Capture the cell that displays the provided text and extract its [x, y] central coordinate. 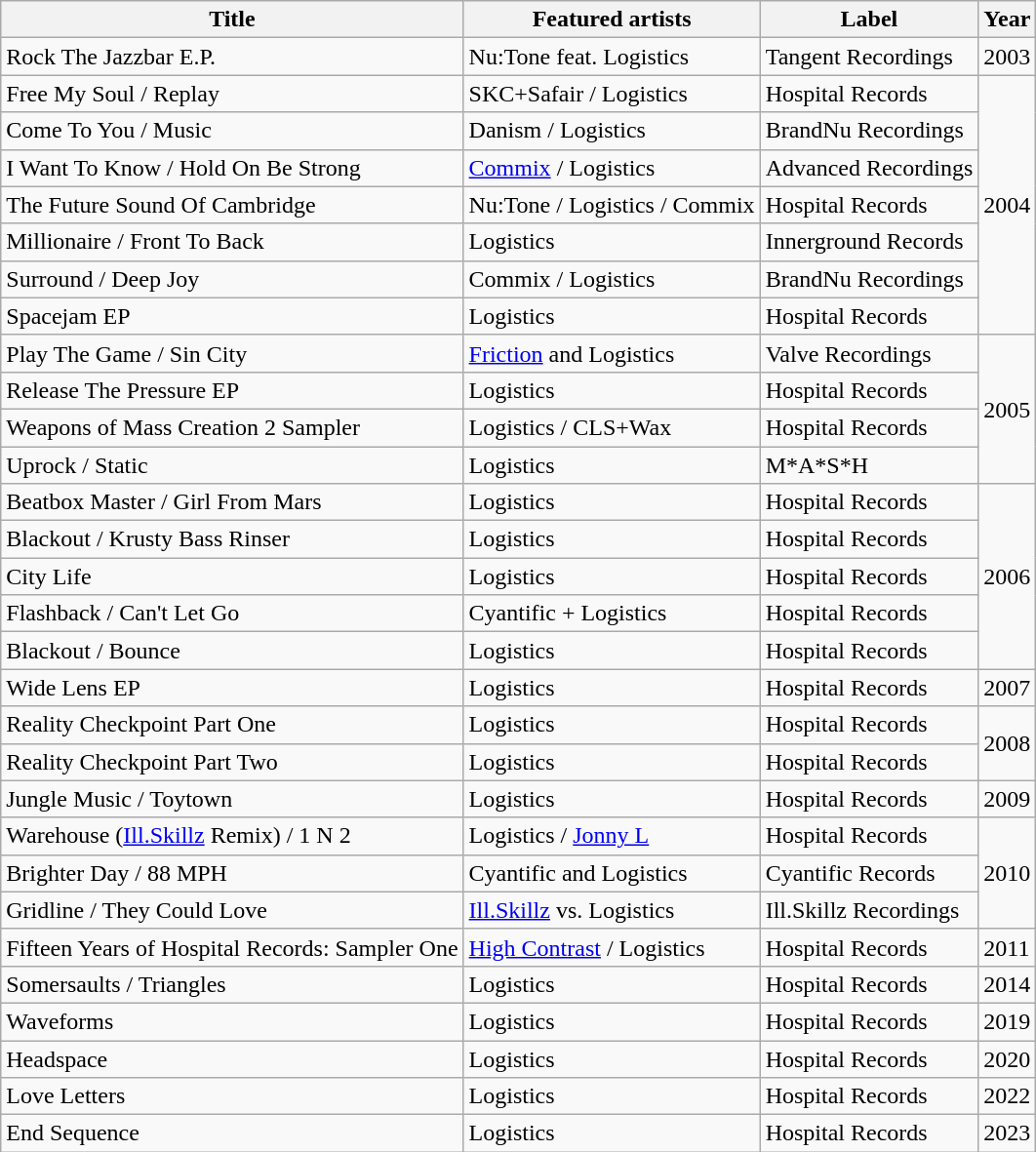
Rock The Jazzbar E.P. [232, 57]
Gridline / They Could Love [232, 910]
Danism / Logistics [612, 131]
2006 [1007, 576]
2022 [1007, 1096]
Cyantific and Logistics [612, 873]
Millionaire / Front To Back [232, 242]
Blackout / Krusty Bass Rinser [232, 539]
2009 [1007, 799]
Headspace [232, 1058]
I Want To Know / Hold On Be Strong [232, 168]
Reality Checkpoint Part One [232, 725]
Warehouse (Ill.Skillz Remix) / 1 N 2 [232, 836]
Valve Recordings [869, 353]
Featured artists [612, 20]
Release The Pressure EP [232, 390]
Nu:Tone feat. Logistics [612, 57]
2014 [1007, 984]
Advanced Recordings [869, 168]
Year [1007, 20]
Tangent Recordings [869, 57]
2005 [1007, 409]
Title [232, 20]
M*A*S*H [869, 465]
2008 [1007, 743]
City Life [232, 576]
Surround / Deep Joy [232, 279]
2020 [1007, 1058]
2004 [1007, 205]
Flashback / Can't Let Go [232, 614]
2007 [1007, 688]
Fifteen Years of Hospital Records: Sampler One [232, 947]
Ill.Skillz vs. Logistics [612, 910]
End Sequence [232, 1133]
2003 [1007, 57]
2023 [1007, 1133]
Somersaults / Triangles [232, 984]
Come To You / Music [232, 131]
Cyantific Records [869, 873]
2011 [1007, 947]
Love Letters [232, 1096]
Weapons of Mass Creation 2 Sampler [232, 427]
Spacejam EP [232, 316]
Beatbox Master / Girl From Mars [232, 502]
Blackout / Bounce [232, 651]
Reality Checkpoint Part Two [232, 762]
Logistics / CLS+Wax [612, 427]
Ill.Skillz Recordings [869, 910]
2010 [1007, 873]
Wide Lens EP [232, 688]
Friction and Logistics [612, 353]
SKC+Safair / Logistics [612, 94]
Uprock / Static [232, 465]
Logistics / Jonny L [612, 836]
Brighter Day / 88 MPH [232, 873]
Innerground Records [869, 242]
Nu:Tone / Logistics / Commix [612, 205]
The Future Sound Of Cambridge [232, 205]
Play The Game / Sin City [232, 353]
2019 [1007, 1021]
Cyantific + Logistics [612, 614]
Label [869, 20]
Jungle Music / Toytown [232, 799]
Free My Soul / Replay [232, 94]
High Contrast / Logistics [612, 947]
Waveforms [232, 1021]
